Detect which cell encompasses the target text, then output its (X, Y) center coordinate. 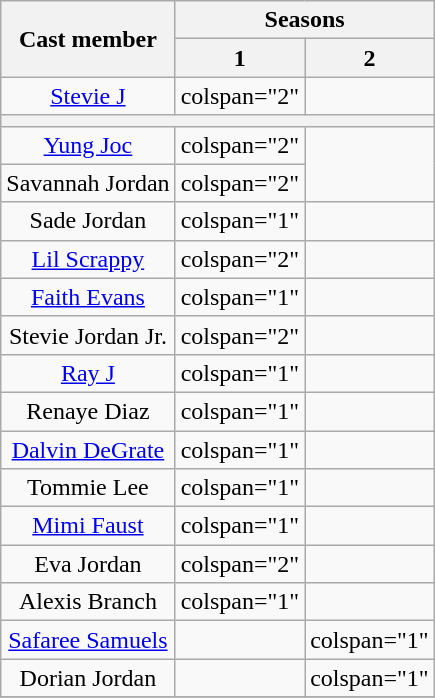
Safaree Samuels (88, 640)
1 (240, 58)
Faith Evans (88, 297)
Mimi Faust (88, 526)
Dorian Jordan (88, 678)
Renaye Diaz (88, 411)
Stevie Jordan Jr. (88, 335)
Dalvin DeGrate (88, 449)
Savannah Jordan (88, 183)
Yung Joc (88, 145)
Eva Jordan (88, 564)
Lil Scrappy (88, 259)
Tommie Lee (88, 488)
Sade Jordan (88, 221)
Stevie J (88, 96)
Alexis Branch (88, 602)
Cast member (88, 39)
2 (370, 58)
Ray J (88, 373)
Seasons (304, 20)
